Scan for the cell matching the given text and deliver its (x, y) coordinate at center. 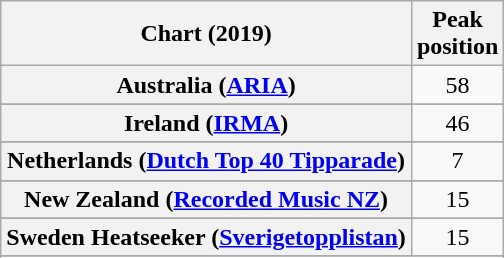
Australia (ARIA) (206, 85)
58 (457, 85)
7 (457, 161)
Peakposition (457, 34)
Ireland (IRMA) (206, 123)
Netherlands (Dutch Top 40 Tipparade) (206, 161)
46 (457, 123)
New Zealand (Recorded Music NZ) (206, 199)
Sweden Heatseeker (Sverigetopplistan) (206, 237)
Chart (2019) (206, 34)
